Determine the [x, y] coordinate at the center of the cell enclosing the given text.  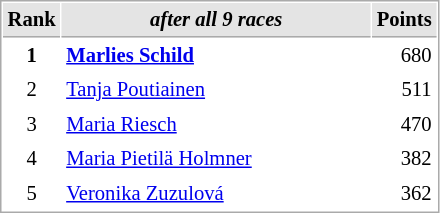
4 [32, 158]
5 [32, 194]
Veronika Zuzulová [216, 194]
511 [404, 90]
Maria Riesch [216, 124]
2 [32, 90]
3 [32, 124]
Marlies Schild [216, 56]
362 [404, 194]
680 [404, 56]
after all 9 races [216, 20]
Tanja Poutiainen [216, 90]
Rank [32, 20]
470 [404, 124]
1 [32, 56]
382 [404, 158]
Maria Pietilä Holmner [216, 158]
Points [404, 20]
